Capture the cell that displays the provided text and extract its [X, Y] central coordinate. 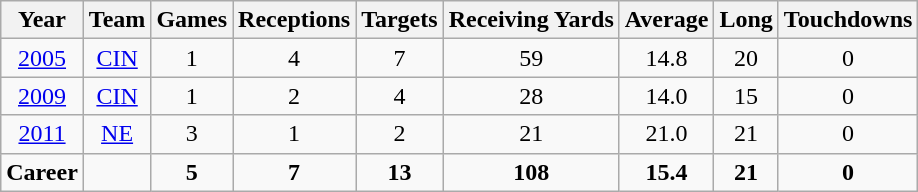
14.8 [666, 58]
3 [192, 134]
108 [531, 172]
21.0 [666, 134]
Team [117, 20]
Touchdowns [848, 20]
Year [42, 20]
13 [400, 172]
Average [666, 20]
5 [192, 172]
NE [117, 134]
20 [746, 58]
Games [192, 20]
Career [42, 172]
Targets [400, 20]
15.4 [666, 172]
2009 [42, 96]
15 [746, 96]
Receptions [294, 20]
Receiving Yards [531, 20]
59 [531, 58]
2005 [42, 58]
28 [531, 96]
2011 [42, 134]
Long [746, 20]
14.0 [666, 96]
